Detect which cell encompasses the target text, then output its (X, Y) center coordinate. 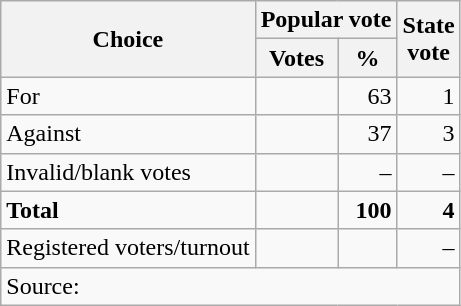
100 (368, 210)
Popular vote (326, 20)
Against (128, 134)
For (128, 96)
Votes (296, 58)
4 (428, 210)
1 (428, 96)
Invalid/blank votes (128, 172)
Registered voters/turnout (128, 248)
Source: (230, 286)
Statevote (428, 39)
3 (428, 134)
% (368, 58)
Total (128, 210)
63 (368, 96)
Choice (128, 39)
37 (368, 134)
